Locate the cell with the specified text and output its (x, y) center coordinate. 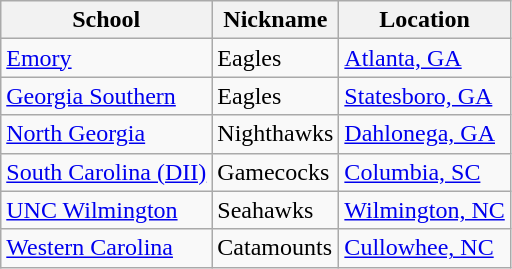
South Carolina (DII) (106, 172)
Columbia, SC (424, 172)
Georgia Southern (106, 96)
Western Carolina (106, 248)
Emory (106, 58)
Seahawks (276, 210)
Catamounts (276, 248)
Statesboro, GA (424, 96)
Nickname (276, 20)
Atlanta, GA (424, 58)
UNC Wilmington (106, 210)
Cullowhee, NC (424, 248)
Gamecocks (276, 172)
Nighthawks (276, 134)
Wilmington, NC (424, 210)
School (106, 20)
North Georgia (106, 134)
Dahlonega, GA (424, 134)
Location (424, 20)
